Determine the (X, Y) coordinate at the center of the cell enclosing the given text.  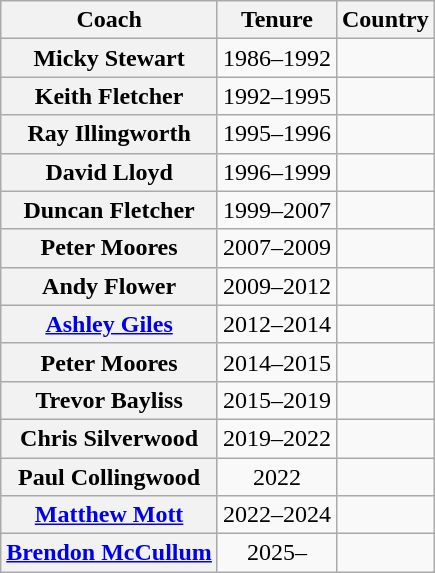
2022–2024 (276, 515)
2015–2019 (276, 400)
2007–2009 (276, 248)
2009–2012 (276, 286)
David Lloyd (110, 172)
1996–1999 (276, 172)
2025– (276, 553)
2012–2014 (276, 324)
1999–2007 (276, 210)
Tenure (276, 20)
Andy Flower (110, 286)
Duncan Fletcher (110, 210)
Brendon McCullum (110, 553)
Trevor Bayliss (110, 400)
2014–2015 (276, 362)
1995–1996 (276, 134)
Paul Collingwood (110, 477)
Country (385, 20)
Matthew Mott (110, 515)
1992–1995 (276, 96)
Keith Fletcher (110, 96)
Chris Silverwood (110, 438)
Coach (110, 20)
2019–2022 (276, 438)
1986–1992 (276, 58)
Ray Illingworth (110, 134)
2022 (276, 477)
Micky Stewart (110, 58)
Ashley Giles (110, 324)
